Provide the (x, y) coordinate of the cell's center where the given text is located.  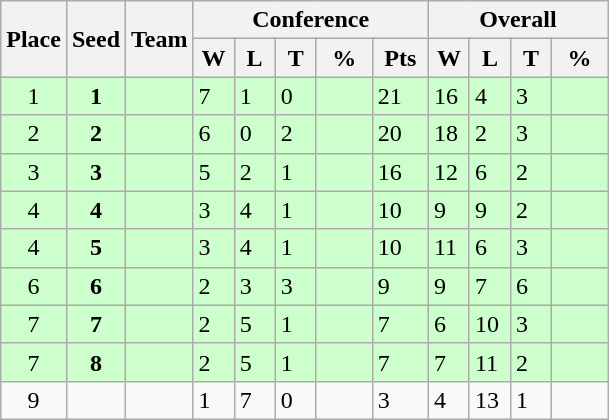
Pts (400, 58)
21 (400, 96)
Overall (518, 20)
Conference (310, 20)
13 (490, 400)
20 (400, 134)
12 (448, 172)
8 (96, 362)
Place (34, 39)
Team (160, 39)
Seed (96, 39)
18 (448, 134)
